From the cell containing the given text, extract its center point as [x, y] coordinate. 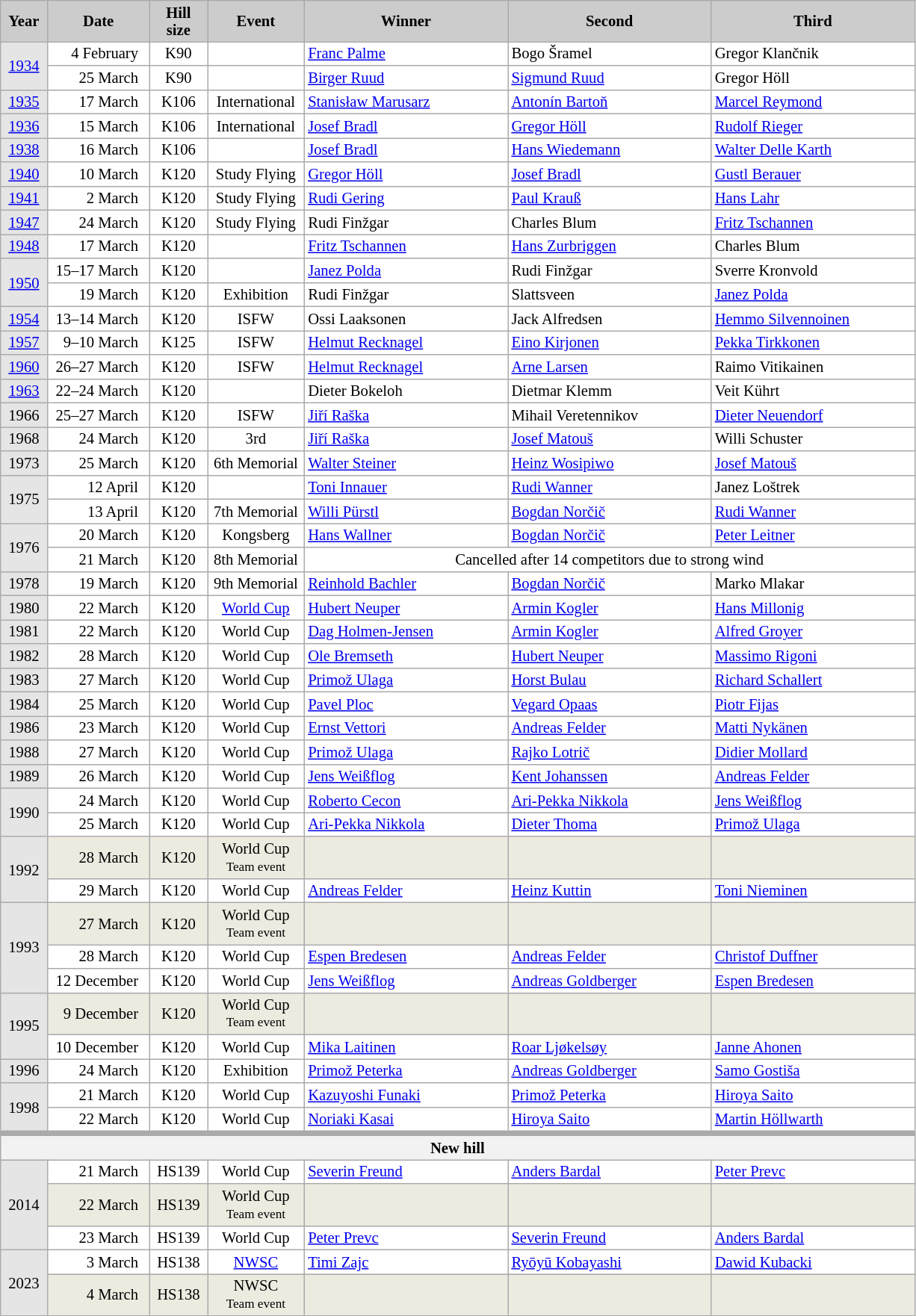
Hans Zurbriggen [610, 246]
Arne Larsen [610, 366]
7th Memorial [256, 511]
Mika Laitinen [406, 1046]
Roar Ljøkelsøy [610, 1046]
1963 [24, 391]
29 March [99, 890]
Gustl Berauer [813, 173]
Walter Steiner [406, 463]
Rajko Lotrič [610, 751]
1950 [24, 282]
26–27 March [99, 366]
1976 [24, 547]
3 March [99, 1261]
Kent Johanssen [610, 776]
Peter Leitner [813, 535]
25–27 March [99, 415]
1968 [24, 438]
Year [24, 21]
1966 [24, 415]
1996 [24, 1070]
1998 [24, 1108]
1975 [24, 499]
Reinhold Bachler [406, 583]
1989 [24, 776]
12 December [99, 980]
Dieter Thoma [610, 824]
1938 [24, 149]
Rudolf Rieger [813, 125]
15 March [99, 125]
Noriaki Kasai [406, 1120]
Piotr Fijas [813, 704]
Alfred Groyer [813, 631]
Marcel Reymond [813, 102]
16 March [99, 149]
Toni Innauer [406, 487]
Heinz Wosipiwo [610, 463]
Samo Gostiša [813, 1070]
Kongsberg [256, 535]
Sigmund Ruud [610, 78]
12 April [99, 487]
2014 [24, 1204]
1980 [24, 607]
Vegard Opaas [610, 704]
1960 [24, 366]
Ossi Laaksonen [406, 318]
1984 [24, 704]
Ole Bremseth [406, 656]
Cancelled after 14 competitors due to strong wind [610, 559]
Dietmar Klemm [610, 391]
Sverre Kronvold [813, 270]
Antonín Bartoň [610, 102]
1935 [24, 102]
1992 [24, 869]
3rd [256, 438]
Richard Schallert [813, 680]
9 December [99, 1014]
Mihail Veretennikov [610, 415]
Hans Wiedemann [610, 149]
Timi Zajc [406, 1261]
Stanisław Marusarz [406, 102]
26 March [99, 776]
13 April [99, 511]
Second [610, 21]
4 February [99, 53]
8th Memorial [256, 559]
Dieter Neuendorf [813, 415]
Hans Wallner [406, 535]
Kazuyoshi Funaki [406, 1095]
Didier Mollard [813, 751]
Rudi Gering [406, 198]
1934 [24, 65]
2023 [24, 1282]
20 March [99, 535]
Marko Mlakar [813, 583]
Eino Kirjonen [610, 342]
Paul Krauß [610, 198]
10 December [99, 1046]
1957 [24, 342]
2 March [99, 198]
Massimo Rigoni [813, 656]
13–14 March [99, 318]
Birger Ruud [406, 78]
Willi Schuster [813, 438]
Janez Loštrek [813, 487]
1941 [24, 198]
1940 [24, 173]
22–24 March [99, 391]
Pekka Tirkkonen [813, 342]
Slattsveen [610, 294]
1936 [24, 125]
Heinz Kuttin [610, 890]
Hans Millonig [813, 607]
New hill [457, 1146]
Dieter Bokeloh [406, 391]
Hemmo Silvennoinen [813, 318]
15–17 March [99, 270]
1947 [24, 222]
Franc Palme [406, 53]
Event [256, 21]
1983 [24, 680]
9th Memorial [256, 583]
Willi Pürstl [406, 511]
Matti Nykänen [813, 727]
Third [813, 21]
1978 [24, 583]
Veit Kührt [813, 391]
Ernst Vettori [406, 727]
Jack Alfredsen [610, 318]
1982 [24, 656]
Bogo Šramel [610, 53]
Pavel Ploc [406, 704]
1990 [24, 812]
Dawid Kubacki [813, 1261]
Janne Ahonen [813, 1046]
Gregor Klančnik [813, 53]
1981 [24, 631]
Martin Höllwarth [813, 1120]
10 March [99, 173]
Dag Holmen-Jensen [406, 631]
Date [99, 21]
Roberto Cecon [406, 800]
1993 [24, 947]
Winner [406, 21]
4 March [99, 1294]
1988 [24, 751]
1986 [24, 727]
9–10 March [99, 342]
Walter Delle Karth [813, 149]
Christof Duffner [813, 956]
1948 [24, 246]
Toni Nieminen [813, 890]
Hans Lahr [813, 198]
K125 [178, 342]
1954 [24, 318]
NWSCTeam event [256, 1294]
6th Memorial [256, 463]
1995 [24, 1025]
NWSC [256, 1261]
1973 [24, 463]
Horst Bulau [610, 680]
Ryōyū Kobayashi [610, 1261]
Hill size [178, 21]
Raimo Vitikainen [813, 366]
